Search for the cell housing the specified text and yield its [X, Y] center coordinate. 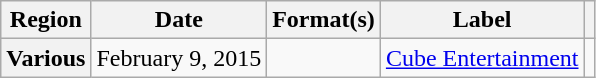
Cube Entertainment [482, 58]
February 9, 2015 [179, 58]
Region [46, 20]
Format(s) [324, 20]
Date [179, 20]
Various [46, 58]
Label [482, 20]
